Capture the cell that displays the provided text and extract its (x, y) central coordinate. 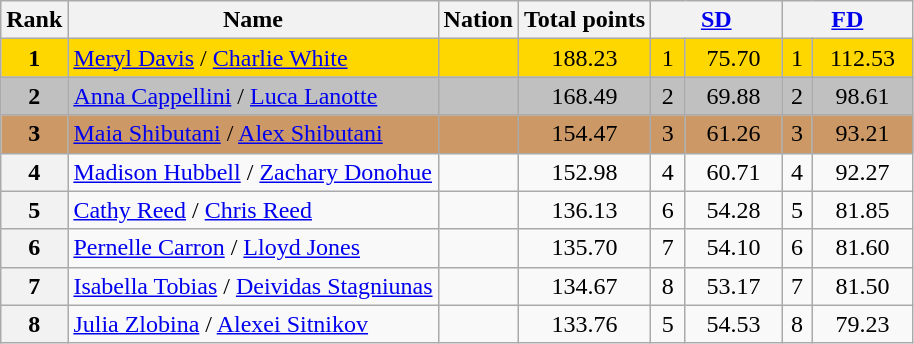
134.67 (584, 286)
Anna Cappellini / Luca Lanotte (253, 96)
81.85 (862, 210)
81.60 (862, 248)
79.23 (862, 324)
Meryl Davis / Charlie White (253, 58)
54.53 (734, 324)
135.70 (584, 248)
FD (848, 20)
Pernelle Carron / Lloyd Jones (253, 248)
SD (716, 20)
54.10 (734, 248)
188.23 (584, 58)
69.88 (734, 96)
Name (253, 20)
Rank (34, 20)
60.71 (734, 172)
Julia Zlobina / Alexei Sitnikov (253, 324)
133.76 (584, 324)
Isabella Tobias / Deividas Stagniunas (253, 286)
98.61 (862, 96)
152.98 (584, 172)
75.70 (734, 58)
93.21 (862, 134)
154.47 (584, 134)
Cathy Reed / Chris Reed (253, 210)
168.49 (584, 96)
53.17 (734, 286)
92.27 (862, 172)
Total points (584, 20)
54.28 (734, 210)
Madison Hubbell / Zachary Donohue (253, 172)
136.13 (584, 210)
61.26 (734, 134)
Maia Shibutani / Alex Shibutani (253, 134)
Nation (478, 20)
81.50 (862, 286)
112.53 (862, 58)
